For the text-containing cell, return its midpoint in (X, Y) coordinate format. 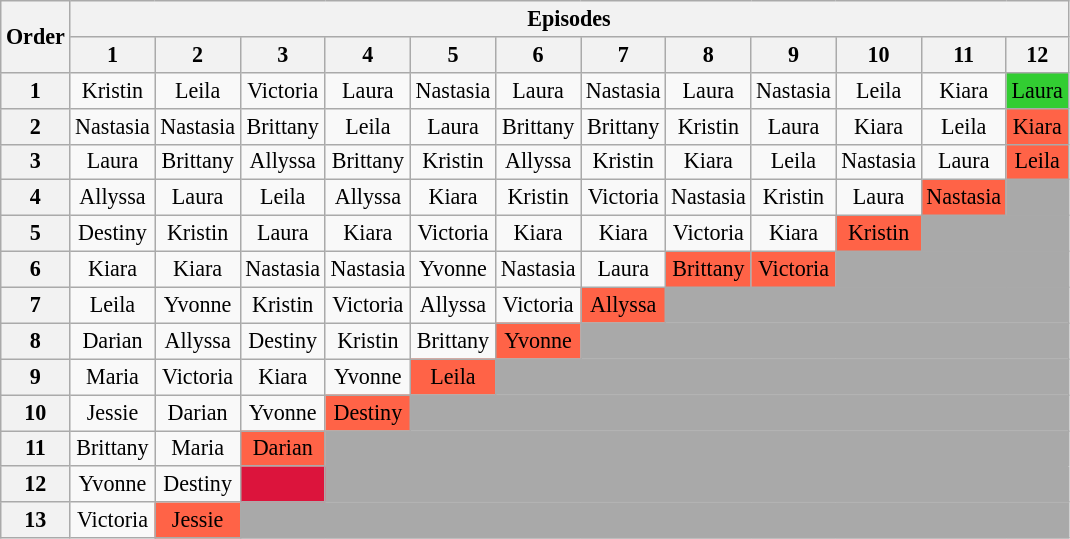
Order (36, 36)
13 (36, 520)
Episodes (569, 18)
